For the text-containing cell, return its midpoint in (X, Y) coordinate format. 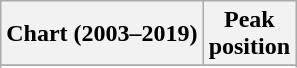
Peakposition (249, 34)
Chart (2003–2019) (102, 34)
